Detect which cell encompasses the target text, then output its [x, y] center coordinate. 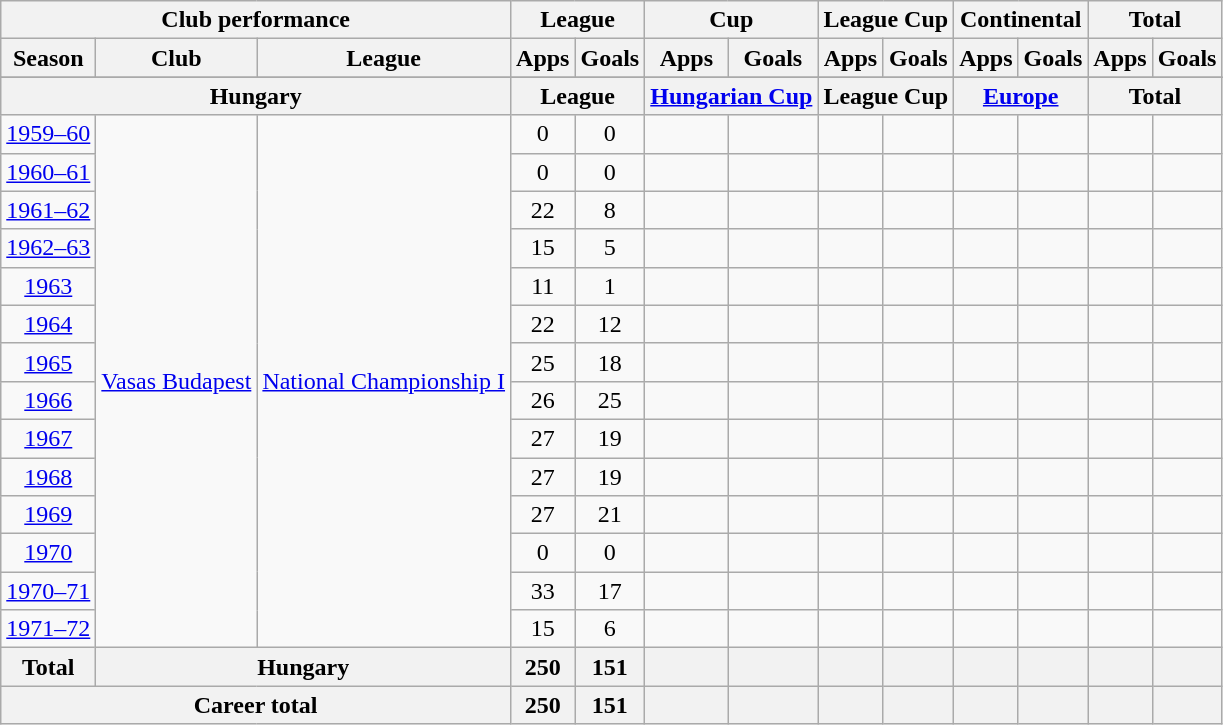
1965 [48, 362]
Continental [1021, 20]
Club performance [256, 20]
1 [610, 286]
1963 [48, 286]
18 [610, 362]
5 [610, 248]
17 [610, 591]
11 [543, 286]
1967 [48, 438]
1964 [48, 324]
Career total [256, 705]
1971–72 [48, 629]
8 [610, 210]
Season [48, 58]
1966 [48, 400]
1959–60 [48, 134]
1960–61 [48, 172]
33 [543, 591]
1969 [48, 515]
Hungarian Cup [732, 96]
Cup [732, 20]
12 [610, 324]
26 [543, 400]
1962–63 [48, 248]
1968 [48, 477]
1970–71 [48, 591]
National Championship I [384, 382]
Vasas Budapest [176, 382]
21 [610, 515]
Europe [1021, 96]
1961–62 [48, 210]
6 [610, 629]
1970 [48, 553]
Club [176, 58]
